Determine the (x, y) coordinate at the center of the cell enclosing the given text.  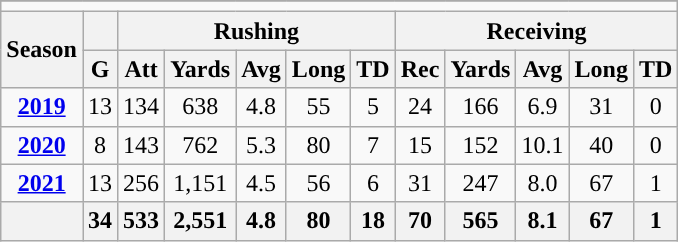
40 (601, 145)
7 (373, 145)
10.1 (542, 145)
1,151 (200, 183)
24 (420, 107)
Season (42, 50)
2020 (42, 145)
8 (100, 145)
2021 (42, 183)
565 (480, 221)
5.3 (262, 145)
34 (100, 221)
8.1 (542, 221)
5 (373, 107)
Att (142, 69)
256 (142, 183)
Rec (420, 69)
G (100, 69)
152 (480, 145)
56 (318, 183)
134 (142, 107)
2019 (42, 107)
18 (373, 221)
533 (142, 221)
8.0 (542, 183)
Receiving (536, 31)
6.9 (542, 107)
55 (318, 107)
2,551 (200, 221)
166 (480, 107)
638 (200, 107)
4.5 (262, 183)
762 (200, 145)
Rushing (257, 31)
143 (142, 145)
70 (420, 221)
6 (373, 183)
247 (480, 183)
15 (420, 145)
